Search for the cell housing the specified text and yield its (x, y) center coordinate. 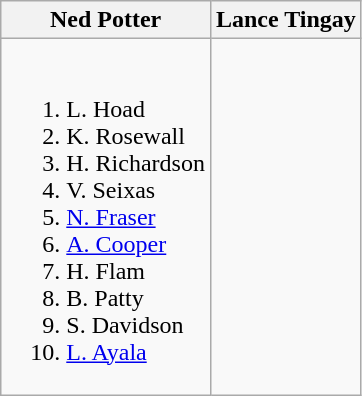
Ned Potter (106, 20)
L. Hoad K. Rosewall H. Richardson V. Seixas N. Fraser A. Cooper H. Flam B. Patty S. Davidson L. Ayala (106, 217)
Lance Tingay (286, 20)
